Return [X, Y] of the center of cell containing provided text 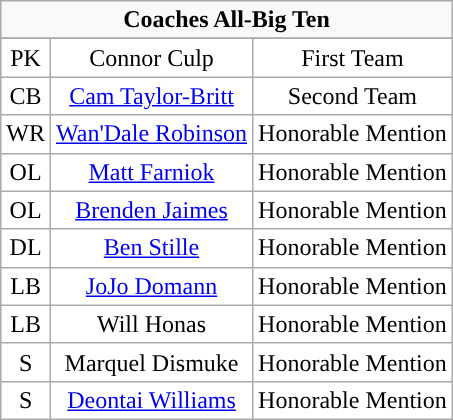
Matt Farniok [151, 172]
JoJo Domann [151, 286]
CB [26, 96]
Brenden Jaimes [151, 210]
Will Honas [151, 324]
Ben Stille [151, 248]
Cam Taylor-Britt [151, 96]
WR [26, 134]
DL [26, 248]
Second Team [353, 96]
Deontai Williams [151, 400]
First Team [353, 58]
Wan'Dale Robinson [151, 134]
Marquel Dismuke [151, 362]
Coaches All-Big Ten [227, 20]
Connor Culp [151, 58]
PK [26, 58]
